Search for the cell housing the specified text and yield its (X, Y) center coordinate. 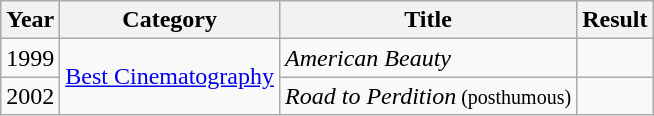
Year (30, 20)
Best Cinematography (170, 77)
1999 (30, 58)
Title (428, 20)
American Beauty (428, 58)
2002 (30, 96)
Category (170, 20)
Road to Perdition (posthumous) (428, 96)
Result (615, 20)
